Locate the cell with the specified text and output its (X, Y) center coordinate. 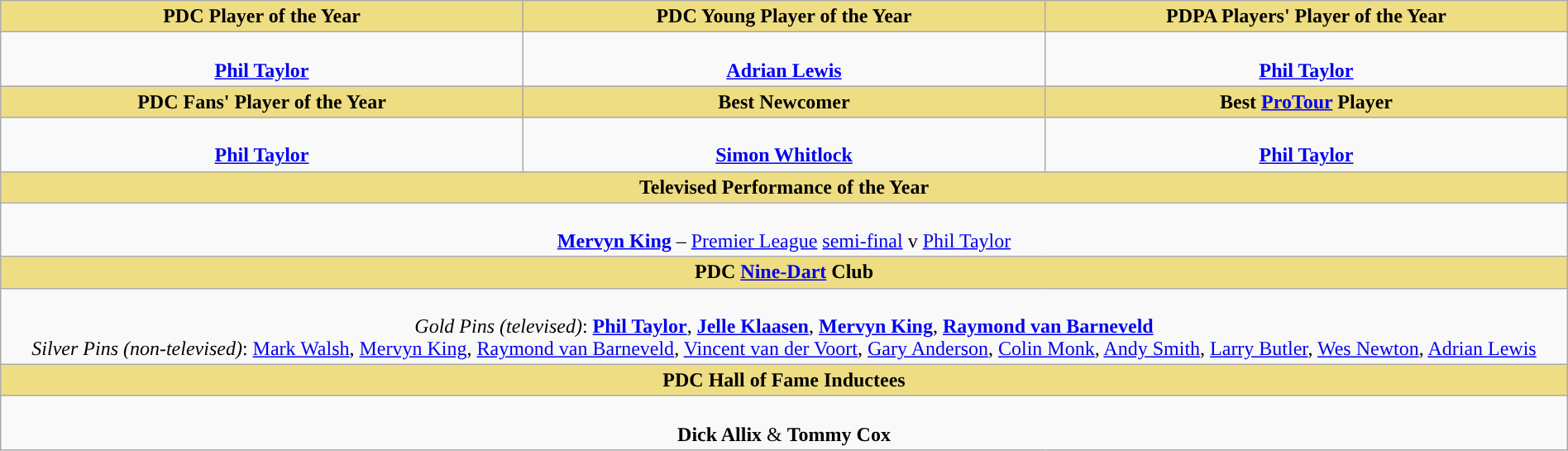
Mervyn King – Premier League semi-final v Phil Taylor (784, 230)
Simon Whitlock (784, 144)
Dick Allix & Tommy Cox (784, 422)
Best Newcomer (784, 102)
PDC Fans' Player of the Year (262, 102)
PDC Player of the Year (262, 17)
PDC Young Player of the Year (784, 17)
PDPA Players' Player of the Year (1307, 17)
PDC Hall of Fame Inductees (784, 380)
PDC Nine-Dart Club (784, 272)
Best ProTour Player (1307, 102)
Adrian Lewis (784, 60)
Televised Performance of the Year (784, 187)
